Locate the cell with the specified text and output its (X, Y) center coordinate. 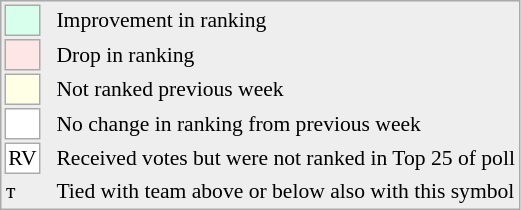
Improvement in ranking (286, 20)
Drop in ranking (286, 55)
RV (22, 158)
Not ranked previous week (286, 90)
т (22, 191)
Received votes but were not ranked in Top 25 of poll (286, 158)
No change in ranking from previous week (286, 124)
Tied with team above or below also with this symbol (286, 191)
